Search for the cell housing the specified text and yield its [x, y] center coordinate. 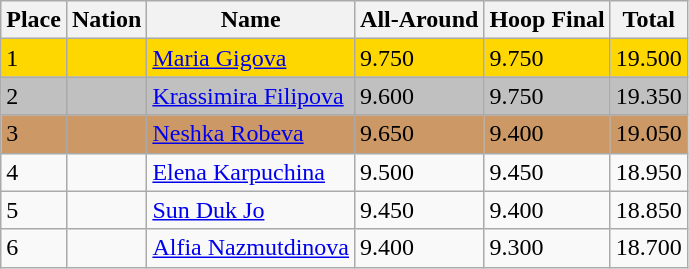
6 [34, 248]
Nation [106, 20]
3 [34, 134]
Place [34, 20]
Elena Karpuchina [251, 172]
Neshka Robeva [251, 134]
4 [34, 172]
19.500 [648, 58]
9.300 [547, 248]
18.700 [648, 248]
Alfia Nazmutdinova [251, 248]
9.600 [420, 96]
18.850 [648, 210]
18.950 [648, 172]
Hoop Final [547, 20]
All-Around [420, 20]
9.650 [420, 134]
19.050 [648, 134]
19.350 [648, 96]
9.500 [420, 172]
Krassimira Filipova [251, 96]
Name [251, 20]
2 [34, 96]
Maria Gigova [251, 58]
Total [648, 20]
1 [34, 58]
5 [34, 210]
Sun Duk Jo [251, 210]
